Provide the [x, y] coordinate of the cell's center where the given text is located.  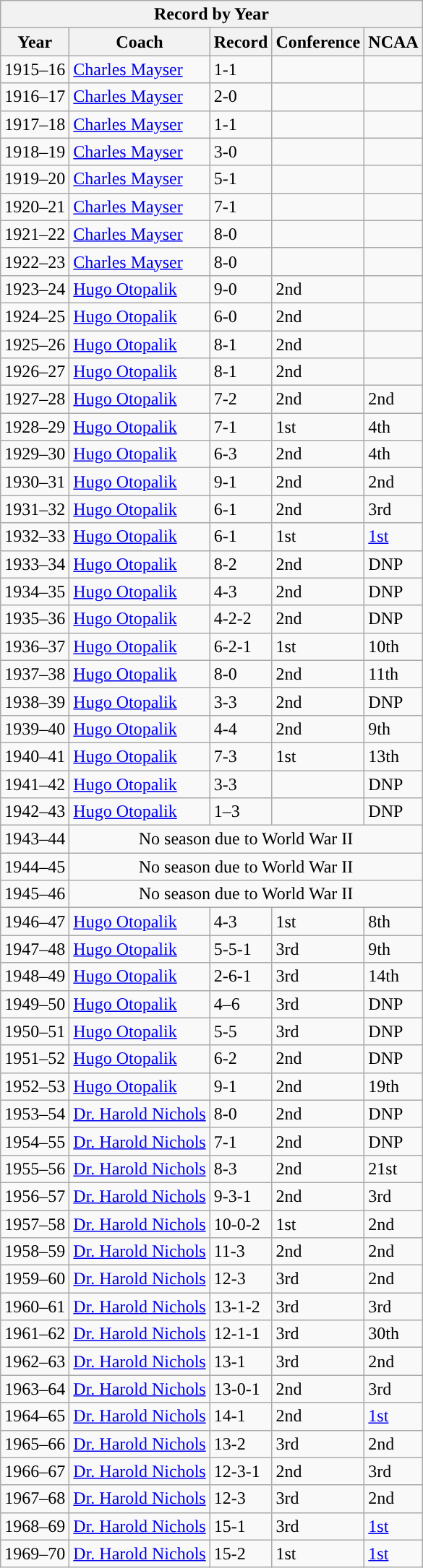
1946–47 [35, 922]
1943–44 [35, 839]
1936–37 [35, 646]
1968–69 [35, 1526]
1955–56 [35, 1169]
1917–18 [35, 124]
5-5-1 [241, 949]
1926–27 [35, 372]
1924–25 [35, 316]
1952–53 [35, 1086]
1967–68 [35, 1499]
1969–70 [35, 1554]
14-1 [241, 1416]
4–6 [241, 1004]
Record [241, 42]
1965–66 [35, 1444]
14th [393, 976]
3-0 [241, 152]
1932–33 [35, 537]
8-2 [241, 564]
12-1-1 [241, 1334]
1951–52 [35, 1059]
Conference [318, 42]
7-3 [241, 756]
13-2 [241, 1444]
7-2 [241, 399]
1933–34 [35, 564]
1964–65 [35, 1416]
2-6-1 [241, 976]
2-0 [241, 97]
1958–59 [35, 1252]
1922–23 [35, 261]
1956–57 [35, 1196]
8th [393, 922]
1919–20 [35, 179]
9-0 [241, 289]
1935–36 [35, 619]
1923–24 [35, 289]
13-1 [241, 1361]
1960–61 [35, 1307]
10th [393, 646]
1959–60 [35, 1279]
13th [393, 756]
1918–19 [35, 152]
1954–55 [35, 1141]
6-0 [241, 316]
1931–32 [35, 509]
30th [393, 1334]
6-3 [241, 454]
1961–62 [35, 1334]
9-3-1 [241, 1196]
21st [393, 1169]
1966–67 [35, 1471]
6-2 [241, 1059]
Coach [140, 42]
13-0-1 [241, 1389]
1934–35 [35, 592]
5-5 [241, 1031]
11th [393, 674]
4-4 [241, 729]
1930–31 [35, 482]
1962–63 [35, 1361]
1945–46 [35, 894]
1948–49 [35, 976]
1953–54 [35, 1114]
1947–48 [35, 949]
1939–40 [35, 729]
1944–45 [35, 867]
1915–16 [35, 69]
Record by Year [211, 14]
1–3 [241, 812]
15-2 [241, 1554]
1916–17 [35, 97]
1929–30 [35, 454]
1957–58 [35, 1224]
1938–39 [35, 701]
11-3 [241, 1252]
5-1 [241, 179]
19th [393, 1086]
1963–64 [35, 1389]
Year [35, 42]
1949–50 [35, 1004]
4-2-2 [241, 619]
1925–26 [35, 345]
1928–29 [35, 427]
15-1 [241, 1526]
1920–21 [35, 207]
13-1-2 [241, 1307]
NCAA [393, 42]
12-3-1 [241, 1471]
6-2-1 [241, 646]
1940–41 [35, 756]
1921–22 [35, 234]
1941–42 [35, 784]
10-0-2 [241, 1224]
1927–28 [35, 399]
1937–38 [35, 674]
1950–51 [35, 1031]
1942–43 [35, 812]
8-3 [241, 1169]
